Search for the cell housing the specified text and yield its (x, y) center coordinate. 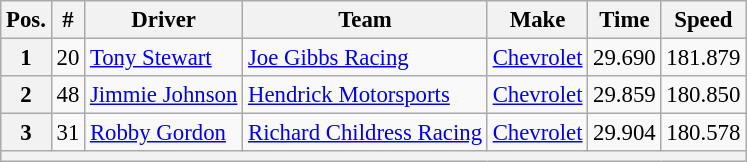
# (68, 20)
Hendrick Motorsports (366, 95)
29.690 (624, 58)
180.850 (704, 95)
Tony Stewart (164, 58)
29.904 (624, 133)
Richard Childress Racing (366, 133)
48 (68, 95)
2 (26, 95)
Time (624, 20)
20 (68, 58)
1 (26, 58)
Driver (164, 20)
180.578 (704, 133)
181.879 (704, 58)
Team (366, 20)
Pos. (26, 20)
3 (26, 133)
Speed (704, 20)
Joe Gibbs Racing (366, 58)
29.859 (624, 95)
Make (537, 20)
31 (68, 133)
Robby Gordon (164, 133)
Jimmie Johnson (164, 95)
